Extract the (X, Y) coordinate from the center of the cell holding the provided text.  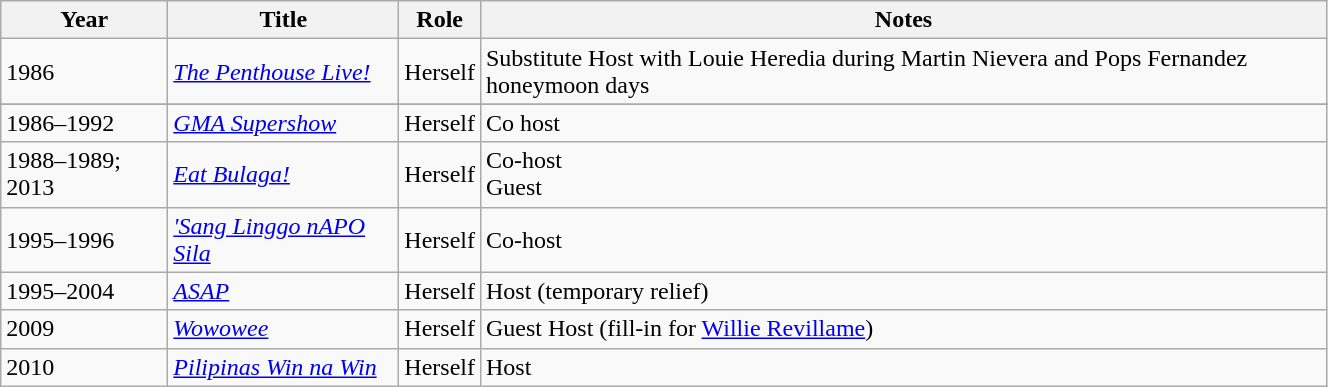
The Penthouse Live! (284, 72)
Pilipinas Win na Win (284, 367)
Eat Bulaga! (284, 174)
Co-host (903, 240)
Role (440, 20)
GMA Supershow (284, 123)
1986 (84, 72)
Wowowee (284, 329)
Notes (903, 20)
2009 (84, 329)
Substitute Host with Louie Heredia during Martin Nievera and Pops Fernandez honeymoon days (903, 72)
Co-host Guest (903, 174)
ASAP (284, 291)
Host (903, 367)
1995–1996 (84, 240)
Title (284, 20)
Guest Host (fill-in for Willie Revillame) (903, 329)
Co host (903, 123)
Host (temporary relief) (903, 291)
1986–1992 (84, 123)
1988–1989; 2013 (84, 174)
'Sang Linggo nAPO Sila (284, 240)
Year (84, 20)
1995–2004 (84, 291)
2010 (84, 367)
